Detect which cell encompasses the target text, then output its (x, y) center coordinate. 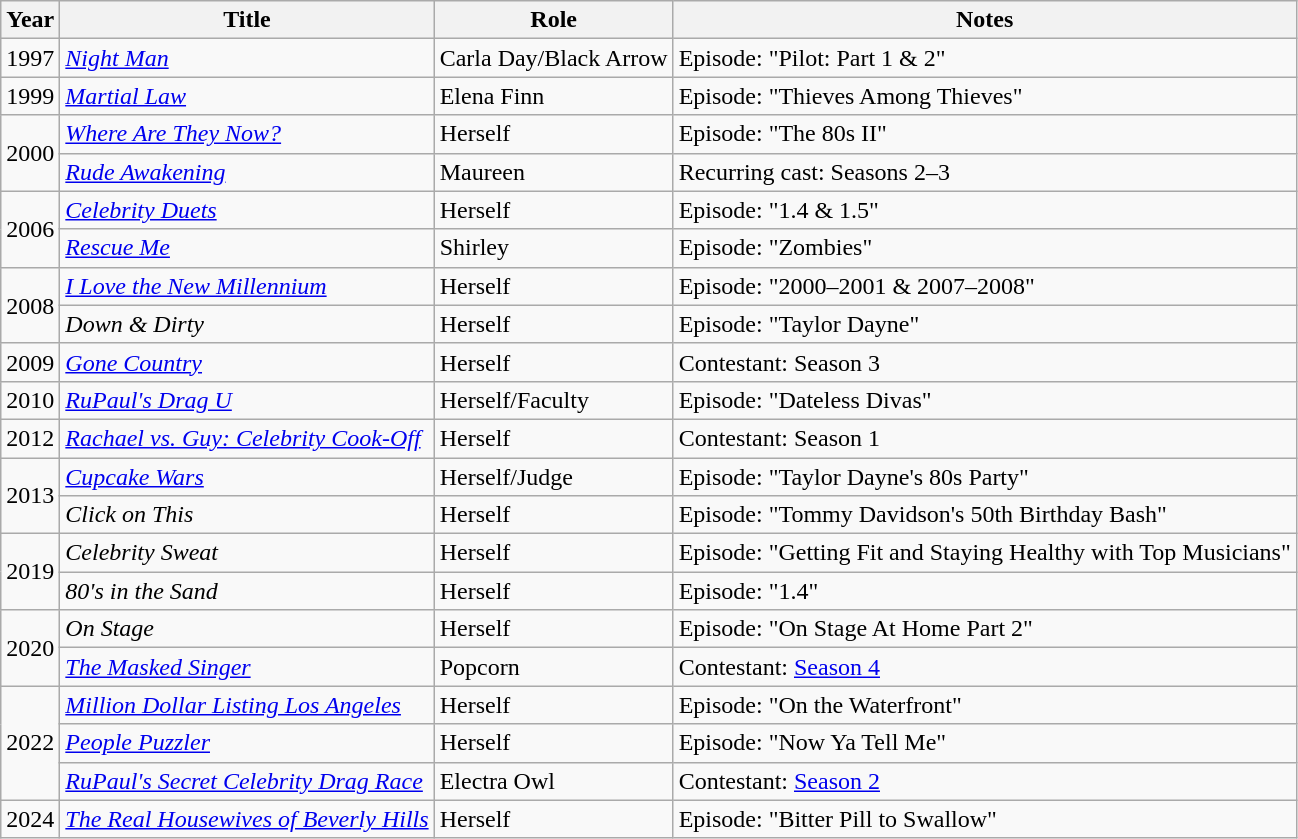
Gone Country (247, 362)
Episode: "Tommy Davidson's 50th Birthday Bash" (984, 515)
2013 (30, 496)
Contestant: Season 4 (984, 667)
Celebrity Sweat (247, 553)
Year (30, 20)
2008 (30, 305)
Episode: "Bitter Pill to Swallow" (984, 819)
Rachael vs. Guy: Celebrity Cook-Off (247, 438)
Notes (984, 20)
Recurring cast: Seasons 2–3 (984, 172)
2019 (30, 572)
Episode: "Getting Fit and Staying Healthy with Top Musicians" (984, 553)
Electra Owl (554, 781)
1999 (30, 96)
Episode: "The 80s II" (984, 134)
The Masked Singer (247, 667)
Episode: "Thieves Among Thieves" (984, 96)
Click on This (247, 515)
80's in the Sand (247, 591)
2024 (30, 819)
RuPaul's Drag U (247, 400)
Celebrity Duets (247, 210)
Contestant: Season 2 (984, 781)
Episode: "On Stage At Home Part 2" (984, 629)
Episode: "Dateless Divas" (984, 400)
2020 (30, 648)
Rude Awakening (247, 172)
Million Dollar Listing Los Angeles (247, 705)
Rescue Me (247, 248)
2009 (30, 362)
1997 (30, 58)
Episode: "2000–2001 & 2007–2008" (984, 286)
Herself/Faculty (554, 400)
People Puzzler (247, 743)
Herself/Judge (554, 477)
Elena Finn (554, 96)
Contestant: Season 3 (984, 362)
Episode: "1.4" (984, 591)
Episode: "On the Waterfront" (984, 705)
2022 (30, 743)
On Stage (247, 629)
Episode: "Taylor Dayne's 80s Party" (984, 477)
RuPaul's Secret Celebrity Drag Race (247, 781)
Carla Day/Black Arrow (554, 58)
2012 (30, 438)
Down & Dirty (247, 324)
Night Man (247, 58)
Episode: "Taylor Dayne" (984, 324)
2000 (30, 153)
Episode: "1.4 & 1.5" (984, 210)
I Love the New Millennium (247, 286)
Episode: "Now Ya Tell Me" (984, 743)
Martial Law (247, 96)
2010 (30, 400)
Maureen (554, 172)
Shirley (554, 248)
Contestant: Season 1 (984, 438)
The Real Housewives of Beverly Hills (247, 819)
Episode: "Zombies" (984, 248)
2006 (30, 229)
Episode: "Pilot: Part 1 & 2" (984, 58)
Popcorn (554, 667)
Title (247, 20)
Cupcake Wars (247, 477)
Role (554, 20)
Where Are They Now? (247, 134)
